Identify which cell holds the provided text, then report its (x, y) central coordinate. 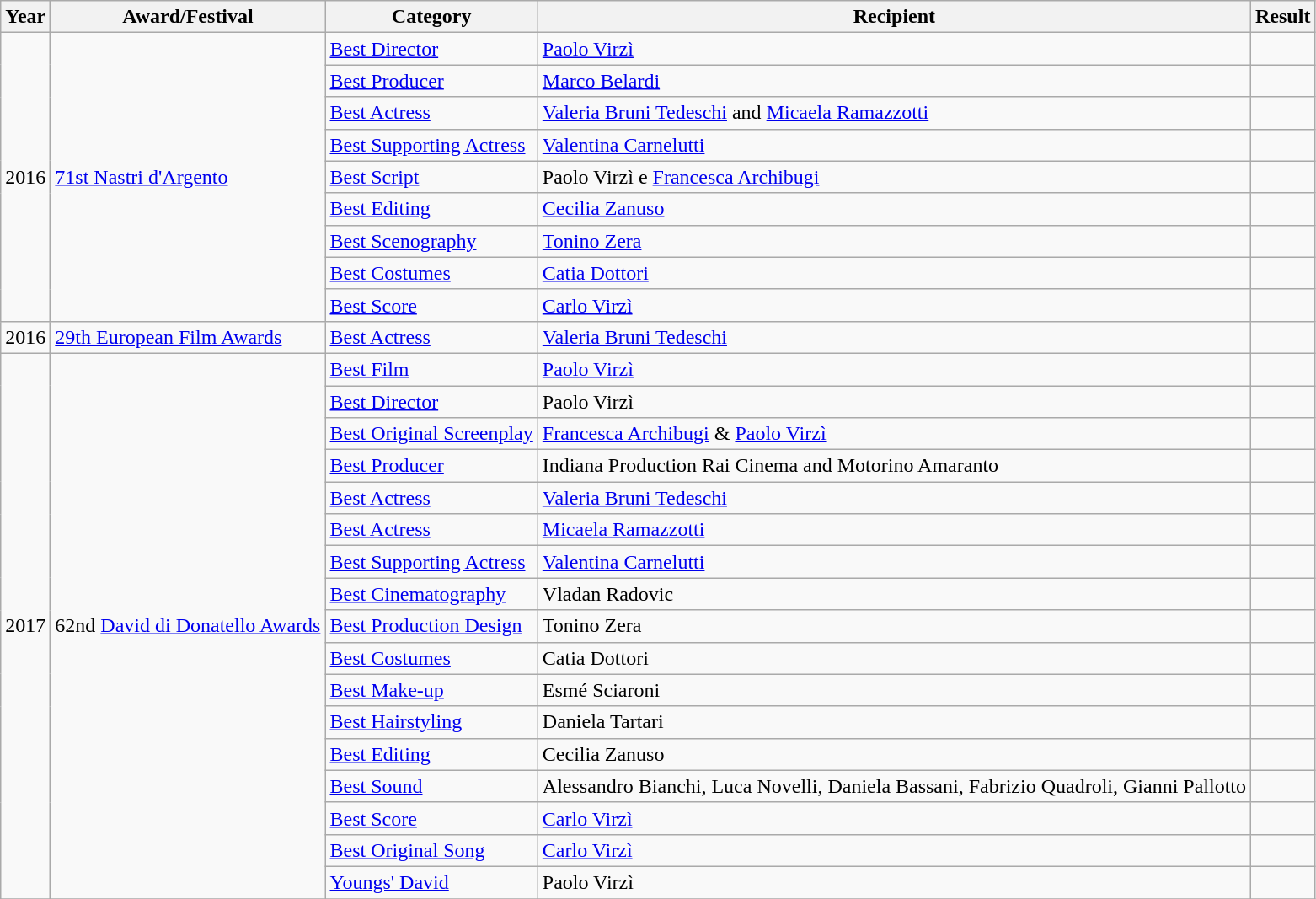
Best Original Song (431, 850)
Valeria Bruni Tedeschi and Micaela Ramazzotti (894, 113)
Result (1283, 17)
Alessandro Bianchi, Luca Novelli, Daniela Bassani, Fabrizio Quadroli, Gianni Pallotto (894, 786)
Paolo Virzì e Francesca Archibugi (894, 177)
Indiana Production Rai Cinema and Motorino Amaranto (894, 466)
Marco Belardi (894, 81)
71st Nastri d'Argento (188, 177)
Recipient (894, 17)
Best Scenography (431, 241)
Best Hairstyling (431, 722)
Best Film (431, 369)
Francesca Archibugi & Paolo Virzì (894, 434)
62nd David di Donatello Awards (188, 625)
Youngs' David (431, 882)
Award/Festival (188, 17)
29th European Film Awards (188, 337)
Best Original Screenplay (431, 434)
Best Make-up (431, 690)
Category (431, 17)
Micaela Ramazzotti (894, 530)
Best Cinematography (431, 594)
Best Script (431, 177)
Daniela Tartari (894, 722)
2017 (25, 625)
Best Production Design (431, 626)
Best Sound (431, 786)
Year (25, 17)
Esmé Sciaroni (894, 690)
Vladan Radovic (894, 594)
